Detect which cell encompasses the target text, then output its (x, y) center coordinate. 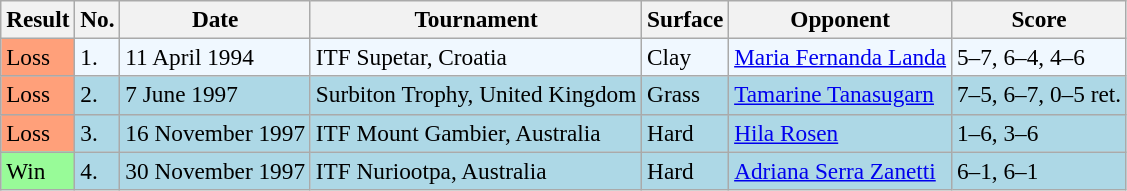
Tournament (476, 19)
1–6, 3–6 (1038, 133)
ITF Mount Gambier, Australia (476, 133)
Score (1038, 19)
11 April 1994 (215, 57)
Win (38, 170)
Tamarine Tanasugarn (840, 95)
4. (98, 170)
Date (215, 19)
Hila Rosen (840, 133)
Grass (686, 95)
6–1, 6–1 (1038, 170)
No. (98, 19)
7 June 1997 (215, 95)
Clay (686, 57)
Surface (686, 19)
Opponent (840, 19)
3. (98, 133)
30 November 1997 (215, 170)
ITF Nuriootpa, Australia (476, 170)
Maria Fernanda Landa (840, 57)
2. (98, 95)
Result (38, 19)
Adriana Serra Zanetti (840, 170)
Surbiton Trophy, United Kingdom (476, 95)
1. (98, 57)
5–7, 6–4, 4–6 (1038, 57)
7–5, 6–7, 0–5 ret. (1038, 95)
ITF Supetar, Croatia (476, 57)
16 November 1997 (215, 133)
